Locate the cell with the specified text and output its (X, Y) center coordinate. 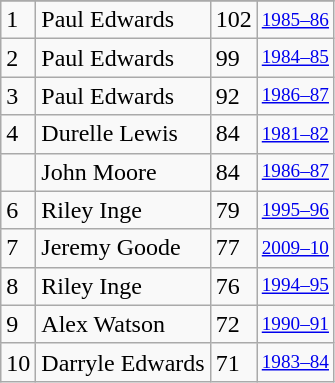
1984–85 (295, 58)
10 (18, 362)
9 (18, 324)
1995–96 (295, 210)
1985–86 (295, 20)
Durelle Lewis (123, 134)
8 (18, 286)
2 (18, 58)
Jeremy Goode (123, 248)
7 (18, 248)
76 (234, 286)
1 (18, 20)
4 (18, 134)
102 (234, 20)
79 (234, 210)
1994–95 (295, 286)
Darryle Edwards (123, 362)
1983–84 (295, 362)
99 (234, 58)
92 (234, 96)
1990–91 (295, 324)
Alex Watson (123, 324)
John Moore (123, 172)
72 (234, 324)
2009–10 (295, 248)
1981–82 (295, 134)
6 (18, 210)
77 (234, 248)
71 (234, 362)
3 (18, 96)
